Provide the (X, Y) coordinate of the cell's center where the given text is located.  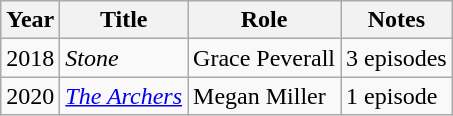
Role (264, 20)
Title (124, 20)
Notes (397, 20)
2020 (30, 96)
Megan Miller (264, 96)
1 episode (397, 96)
Grace Peverall (264, 58)
2018 (30, 58)
Year (30, 20)
3 episodes (397, 58)
Stone (124, 58)
The Archers (124, 96)
